Provide the [X, Y] coordinate of the cell's center where the given text is located.  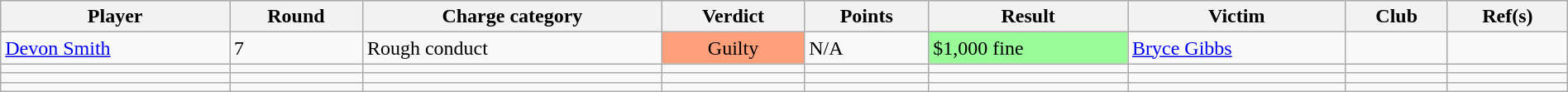
Victim [1237, 17]
Club [1396, 17]
Devon Smith [116, 48]
Verdict [733, 17]
Points [867, 17]
Bryce Gibbs [1237, 48]
Result [1029, 17]
7 [296, 48]
Rough conduct [512, 48]
Ref(s) [1507, 17]
Charge category [512, 17]
Player [116, 17]
Guilty [733, 48]
Round [296, 17]
$1,000 fine [1029, 48]
N/A [867, 48]
